Return the (x, y) coordinate for the center point of the cell that contains the specified text.  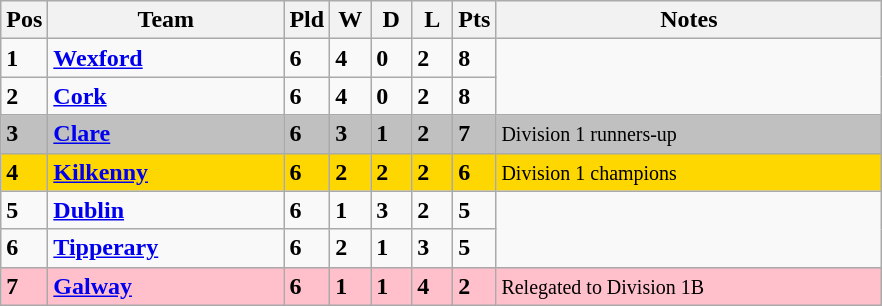
Dublin (166, 210)
Relegated to Division 1B (689, 286)
Team (166, 20)
Pts (474, 20)
L (432, 20)
Kilkenny (166, 172)
Division 1 champions (689, 172)
Division 1 runners-up (689, 134)
Galway (166, 286)
W (350, 20)
Clare (166, 134)
Wexford (166, 58)
D (392, 20)
Notes (689, 20)
Cork (166, 96)
Pld (307, 20)
Pos (24, 20)
Tipperary (166, 248)
